Output the [X, Y] coordinate of the center of the cell containing the given text.  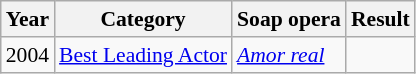
Result [380, 19]
Amor real [289, 55]
2004 [28, 55]
Soap opera [289, 19]
Year [28, 19]
Category [143, 19]
Best Leading Actor [143, 55]
